Scan for the cell matching the given text and deliver its [x, y] coordinate at center. 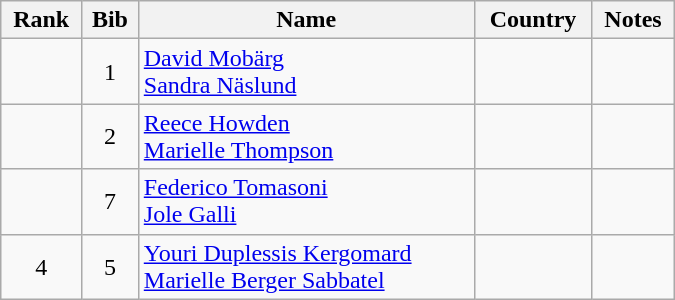
Reece HowdenMarielle Thompson [306, 136]
Notes [633, 20]
Bib [110, 20]
1 [110, 72]
Youri Duplessis KergomardMarielle Berger Sabbatel [306, 266]
7 [110, 202]
Federico TomasoniJole Galli [306, 202]
David MobärgSandra Näslund [306, 72]
4 [42, 266]
Name [306, 20]
Country [533, 20]
2 [110, 136]
Rank [42, 20]
5 [110, 266]
